Return (x, y) of the center of cell containing provided text 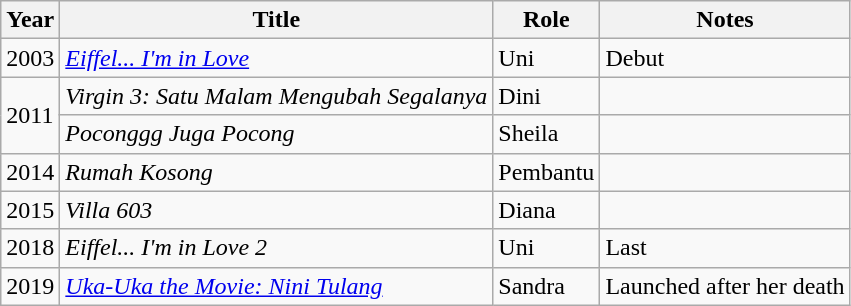
Launched after her death (725, 286)
Debut (725, 58)
Uka-Uka the Movie: Nini Tulang (276, 286)
Sandra (546, 286)
Title (276, 20)
Role (546, 20)
Villa 603 (276, 210)
2015 (30, 210)
Virgin 3: Satu Malam Mengubah Segalanya (276, 96)
Year (30, 20)
2014 (30, 172)
Diana (546, 210)
Notes (725, 20)
Eiffel... I'm in Love (276, 58)
Eiffel... I'm in Love 2 (276, 248)
2011 (30, 115)
2019 (30, 286)
Rumah Kosong (276, 172)
Last (725, 248)
Sheila (546, 134)
Dini (546, 96)
2003 (30, 58)
Poconggg Juga Pocong (276, 134)
Pembantu (546, 172)
2018 (30, 248)
